For the text-containing cell, return its midpoint in (x, y) coordinate format. 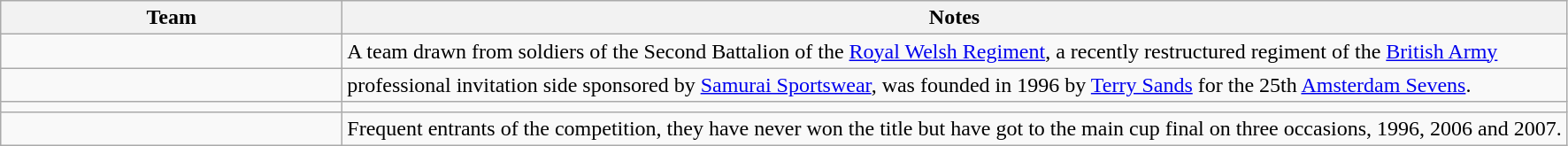
Frequent entrants of the competition, they have never won the title but have got to the main cup final on three occasions, 1996, 2006 and 2007. (954, 128)
A team drawn from soldiers of the Second Battalion of the Royal Welsh Regiment, a recently restructured regiment of the British Army (954, 51)
Notes (954, 18)
professional invitation side sponsored by Samurai Sportswear, was founded in 1996 by Terry Sands for the 25th Amsterdam Sevens. (954, 85)
Team (172, 18)
